Determine the (X, Y) coordinate at the center of the cell enclosing the given text.  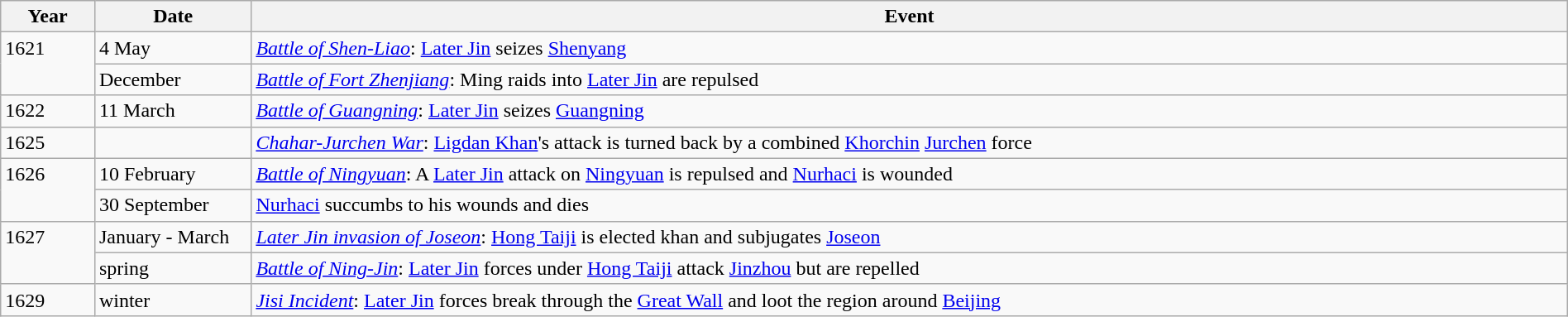
Nurhaci succumbs to his wounds and dies (910, 205)
1625 (48, 142)
1629 (48, 300)
spring (172, 268)
10 February (172, 174)
Event (910, 17)
winter (172, 300)
30 September (172, 205)
Jisi Incident: Later Jin forces break through the Great Wall and loot the region around Beijing (910, 300)
1622 (48, 111)
1621 (48, 64)
11 March (172, 111)
December (172, 79)
1626 (48, 190)
Battle of Shen-Liao: Later Jin seizes Shenyang (910, 48)
4 May (172, 48)
January - March (172, 237)
Later Jin invasion of Joseon: Hong Taiji is elected khan and subjugates Joseon (910, 237)
Battle of Ningyuan: A Later Jin attack on Ningyuan is repulsed and Nurhaci is wounded (910, 174)
Date (172, 17)
Chahar-Jurchen War: Ligdan Khan's attack is turned back by a combined Khorchin Jurchen force (910, 142)
Battle of Fort Zhenjiang: Ming raids into Later Jin are repulsed (910, 79)
Year (48, 17)
Battle of Guangning: Later Jin seizes Guangning (910, 111)
1627 (48, 252)
Battle of Ning-Jin: Later Jin forces under Hong Taiji attack Jinzhou but are repelled (910, 268)
